Identify which cell holds the provided text, then report its [x, y] central coordinate. 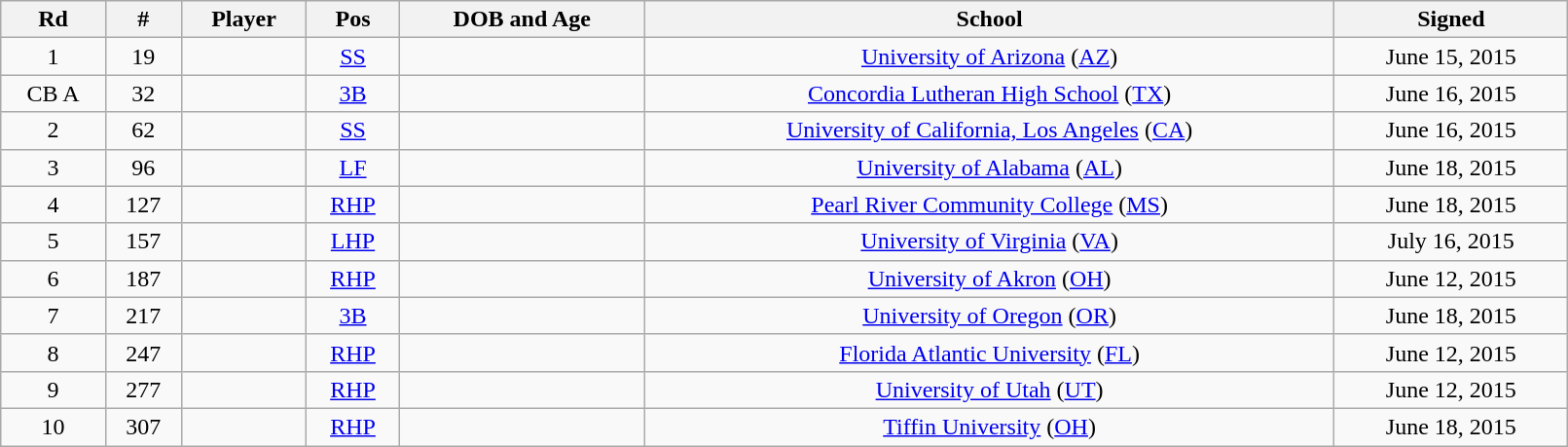
Signed [1451, 19]
5 [54, 242]
1 [54, 56]
19 [143, 56]
187 [143, 279]
School [989, 19]
University of Akron (OH) [989, 279]
University of Arizona (AZ) [989, 56]
LF [353, 168]
7 [54, 316]
9 [54, 390]
DOB and Age [522, 19]
LHP [353, 242]
University of Alabama (AL) [989, 168]
307 [143, 427]
Pearl River Community College (MS) [989, 205]
277 [143, 390]
8 [54, 353]
6 [54, 279]
June 15, 2015 [1451, 56]
10 [54, 427]
217 [143, 316]
University of Utah (UT) [989, 390]
127 [143, 205]
2 [54, 130]
Player [243, 19]
CB A [54, 93]
4 [54, 205]
Pos [353, 19]
62 [143, 130]
Tiffin University (OH) [989, 427]
3 [54, 168]
247 [143, 353]
Concordia Lutheran High School (TX) [989, 93]
University of Oregon (OR) [989, 316]
Florida Atlantic University (FL) [989, 353]
96 [143, 168]
University of California, Los Angeles (CA) [989, 130]
Rd [54, 19]
July 16, 2015 [1451, 242]
157 [143, 242]
# [143, 19]
University of Virginia (VA) [989, 242]
32 [143, 93]
